Locate the cell with the specified text and output its (x, y) center coordinate. 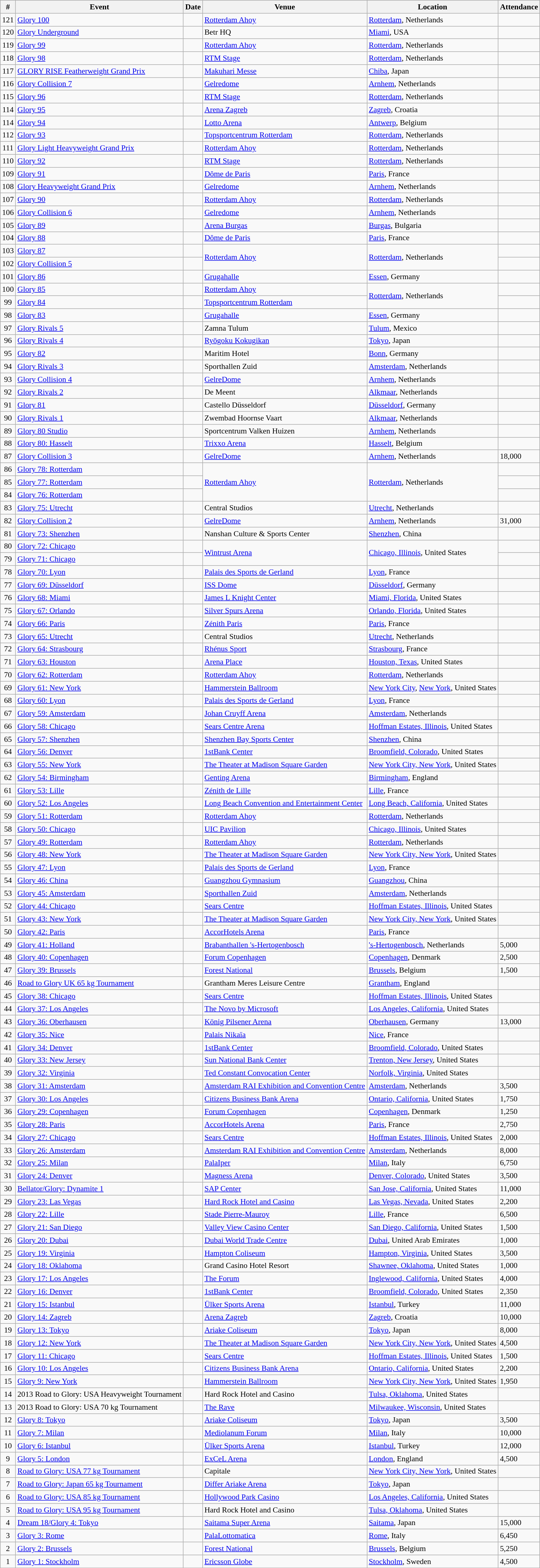
48 (8, 957)
56 (8, 855)
2013 Road to Glory: USA Heavyweight Tournament (100, 1395)
Glory 9: New York (100, 1382)
64 (8, 752)
Glory 21: San Diego (100, 1228)
Glory 35: Nice (100, 1035)
Wintrust Arena (285, 552)
Orlando, Florida, United States (433, 611)
75 (8, 611)
94 (8, 367)
34 (8, 1137)
Chiba, Japan (433, 71)
Rome, Italy (433, 1536)
1,950 (519, 1382)
PalaIper (285, 1163)
Saitama, Japan (433, 1523)
93 (8, 379)
4,000 (519, 1279)
Grand Casino Hotel Resort (285, 1266)
104 (8, 238)
Glory 89 (100, 225)
79 (8, 559)
Glory 17: Los Angeles (100, 1279)
Road to Glory: USA 85 kg Tournament (100, 1497)
Glory 8: Tokyo (100, 1420)
Glory Collision 6 (100, 212)
Glory 83 (100, 315)
39 (8, 1073)
112 (8, 135)
ExCeL Arena (285, 1459)
35 (8, 1125)
12 (8, 1420)
Glory 66: Paris (100, 624)
88 (8, 444)
18 (8, 1343)
63 (8, 765)
Glory 59: Amsterdam (100, 714)
23 (8, 1279)
PalaLottomatica (285, 1536)
Capitale (285, 1471)
21 (8, 1304)
Glory Light Heavyweight Grand Prix (100, 148)
Las Vegas, Nevada, United States (433, 1202)
25 (8, 1253)
81 (8, 534)
Houston, Texas, United States (433, 662)
1 (8, 1562)
61 (8, 790)
ISS Dome (285, 585)
86 (8, 470)
Glory 57: Shenzhen (100, 739)
42 (8, 1035)
GLORY RISE Featherweight Grand Prix (100, 71)
Glory 28: Paris (100, 1125)
96 (8, 341)
13 (8, 1407)
13,000 (519, 1022)
Glory 15: Istanbul (100, 1304)
Glory 36: Oberhausen (100, 1022)
Glory 87 (100, 251)
Grantham Meres Leisure Centre (285, 983)
89 (8, 431)
Palais Nikaïa (285, 1035)
18,000 (519, 457)
Glory 47: Lyon (100, 868)
# (8, 7)
Glory 68: Miami (100, 598)
San Jose, California, United States (433, 1189)
Guangzhou Gymnasium (285, 881)
100 (8, 290)
69 (8, 688)
115 (8, 97)
Glory 33: New Jersey (100, 1060)
10 (8, 1446)
Road to Glory: USA 95 kg Tournament (100, 1510)
Glory 11: Chicago (100, 1356)
Bellator/Glory: Dynamite 1 (100, 1189)
85 (8, 482)
Glory 100 (100, 20)
22 (8, 1292)
Glory 67: Orlando (100, 611)
Glory 10: Los Angeles (100, 1369)
Norfolk, Virginia, United States (433, 1073)
65 (8, 739)
67 (8, 714)
Glory 32: Virginia (100, 1073)
Glory 41: Holland (100, 945)
Silver Spurs Arena (285, 611)
45 (8, 996)
Glory 90 (100, 200)
Glory 82 (100, 354)
2 (8, 1549)
Glory 76: Rotterdam (100, 495)
108 (8, 187)
98 (8, 315)
Brabanthallen 's-Hertogenbosch (285, 945)
Hollywood Park Casino (285, 1497)
76 (8, 598)
8 (8, 1471)
5 (8, 1510)
Glory 70: Lyon (100, 572)
Glory 98 (100, 58)
Glory 58: Chicago (100, 726)
Glory 91 (100, 174)
Glory 55: New York (100, 765)
Nanshan Culture & Sports Center (285, 534)
Inglewood, California, United States (433, 1279)
49 (8, 945)
15,000 (519, 1523)
77 (8, 585)
Glory 94 (100, 123)
Glory Rivals 1 (100, 418)
Date (193, 7)
's-Hertogenbosch, Netherlands (433, 945)
Glory Underground (100, 32)
Glory 72: Chicago (100, 546)
116 (8, 84)
Glory 65: Utrecht (100, 637)
Johan Cruyff Arena (285, 714)
6 (8, 1497)
Road to Glory: Japan 65 kg Tournament (100, 1484)
3 (8, 1536)
43 (8, 1022)
Glory 64: Strasbourg (100, 649)
Magness Arena (285, 1176)
Venue (285, 7)
6,500 (519, 1215)
Glory 96 (100, 97)
111 (8, 148)
38 (8, 1086)
5,000 (519, 945)
Betr HQ (285, 32)
San Diego, California, United States (433, 1228)
Glory 99 (100, 45)
Glory 23: Las Vegas (100, 1202)
Glory 12: New York (100, 1343)
Oberhausen, Germany (433, 1022)
Glory 5: London (100, 1459)
106 (8, 212)
Shawnee, Oklahoma, United States (433, 1266)
Sportcentrum Valken Huizen (285, 431)
73 (8, 637)
Glory 14: Zagreb (100, 1317)
Differ Ariake Arena (285, 1484)
König Pilsener Arena (285, 1022)
Arena Burgas (285, 225)
80 (8, 546)
Glory 25: Milan (100, 1163)
Bonn, Germany (433, 354)
47 (8, 970)
Glory 85 (100, 290)
92 (8, 392)
Sun National Bank Center (285, 1060)
19 (8, 1330)
109 (8, 174)
Dream 18/Glory 4: Tokyo (100, 1523)
66 (8, 726)
2013 Road to Glory: USA 70 kg Tournament (100, 1407)
Glory 80: Hasselt (100, 444)
Saitama Super Arena (285, 1523)
99 (8, 303)
Glory 31: Amsterdam (100, 1086)
Glory 78: Rotterdam (100, 470)
Road to Glory UK 65 kg Tournament (100, 983)
Glory 22: Lille (100, 1215)
74 (8, 624)
Glory 30: Los Angeles (100, 1099)
Glory 45: Amsterdam (100, 893)
Glory 40: Copenhagen (100, 957)
Zénith Paris (285, 624)
82 (8, 521)
Castello Düsseldorf (285, 405)
83 (8, 508)
Long Beach Convention and Entertainment Center (285, 803)
117 (8, 71)
110 (8, 161)
Glory 88 (100, 238)
Grantham, England (433, 983)
Zwembad Hoornse Vaart (285, 418)
Glory 61: New York (100, 688)
12,000 (519, 1446)
27 (8, 1228)
Valley View Casino Center (285, 1228)
Glory 37: Los Angeles (100, 1009)
Long Beach, California, United States (433, 803)
Glory 86 (100, 277)
Glory 18: Oklahoma (100, 1266)
Glory 60: Lyon (100, 701)
Glory 3: Rome (100, 1536)
118 (8, 58)
31,000 (519, 521)
Glory 1: Stockholm (100, 1562)
Glory 13: Tokyo (100, 1330)
Glory 20: Dubai (100, 1240)
Maritim Hotel (285, 354)
31 (8, 1176)
Location (433, 7)
Glory 71: Chicago (100, 559)
Glory 26: Amsterdam (100, 1150)
Shenzhen Bay Sports Center (285, 739)
Mediolanum Forum (285, 1433)
Attendance (519, 7)
16 (8, 1369)
Event (100, 7)
Glory 38: Chicago (100, 996)
95 (8, 354)
Rhénus Sport (285, 649)
Glory 49: Rotterdam (100, 842)
Glory 39: Brussels (100, 970)
James L Knight Center (285, 598)
Glory Collision 5 (100, 264)
84 (8, 495)
Glory 84 (100, 303)
Glory 52: Los Angeles (100, 803)
2,000 (519, 1137)
15 (8, 1382)
Glory Rivals 5 (100, 328)
52 (8, 906)
Glory Heavyweight Grand Prix (100, 187)
17 (8, 1356)
4 (8, 1523)
Glory 51: Rotterdam (100, 816)
The Rave (285, 1407)
70 (8, 675)
Ryōgoku Kokugikan (285, 341)
The Novo by Microsoft (285, 1009)
120 (8, 32)
Glory 80 Studio (100, 431)
Makuhari Messe (285, 71)
51 (8, 919)
40 (8, 1060)
Glory 44: Chicago (100, 906)
UIC Pavilion (285, 829)
Glory 62: Rotterdam (100, 675)
Hampton, Virginia, United States (433, 1253)
5,250 (519, 1549)
Glory Rivals 4 (100, 341)
Glory 19: Virginia (100, 1253)
Glory 56: Denver (100, 752)
2,750 (519, 1125)
Stockholm, Sweden (433, 1562)
1,750 (519, 1099)
Lotto Arena (285, 123)
Glory 54: Birmingham (100, 778)
Glory 69: Düsseldorf (100, 585)
105 (8, 225)
107 (8, 200)
14 (8, 1395)
Glory Rivals 3 (100, 367)
97 (8, 328)
Glory 81 (100, 405)
Glory 63: Houston (100, 662)
Glory 16: Denver (100, 1292)
62 (8, 778)
119 (8, 45)
Glory Collision 4 (100, 379)
2,350 (519, 1292)
68 (8, 701)
SAP Center (285, 1189)
Glory 53: Lille (100, 790)
58 (8, 829)
59 (8, 816)
9 (8, 1459)
Dubai World Trade Centre (285, 1240)
29 (8, 1202)
20 (8, 1317)
Glory 42: Paris (100, 932)
Milwaukee, Wisconsin, United States (433, 1407)
6,750 (519, 1163)
24 (8, 1266)
Glory Rivals 2 (100, 392)
Arena Place (285, 662)
2,500 (519, 957)
Trenton, New Jersey, United States (433, 1060)
Strasbourg, France (433, 649)
The Forum (285, 1279)
Miami, USA (433, 32)
36 (8, 1112)
Glory 27: Chicago (100, 1137)
Glory 92 (100, 161)
Nice, France (433, 1035)
32 (8, 1163)
Glory 48: New York (100, 855)
60 (8, 803)
121 (8, 20)
Glory 43: New York (100, 919)
90 (8, 418)
Dubai, United Arab Emirates (433, 1240)
Glory Collision 3 (100, 457)
Antwerp, Belgium (433, 123)
Sears Centre Arena (285, 726)
Glory 29: Copenhagen (100, 1112)
Burgas, Bulgaria (433, 225)
Ericsson Globe (285, 1562)
Miami, Florida, United States (433, 598)
Guangzhou, China (433, 881)
Glory 2: Brussels (100, 1549)
Zénith de Lille (285, 790)
Glory 34: Denver (100, 1048)
44 (8, 1009)
Glory Collision 7 (100, 84)
41 (8, 1048)
91 (8, 405)
De Meent (285, 392)
Genting Arena (285, 778)
87 (8, 457)
102 (8, 264)
33 (8, 1150)
55 (8, 868)
Hasselt, Belgium (433, 444)
Glory 7: Milan (100, 1433)
Stade Pierre-Mauroy (285, 1215)
London, England (433, 1459)
78 (8, 572)
Glory 73: Shenzhen (100, 534)
72 (8, 649)
Denver, Colorado, United States (433, 1176)
Glory 75: Utrecht (100, 508)
Glory 50: Chicago (100, 829)
Tulum, Mexico (433, 328)
57 (8, 842)
46 (8, 983)
Glory Collision 2 (100, 521)
Road to Glory: USA 77 kg Tournament (100, 1471)
54 (8, 881)
Glory 6: Istanbul (100, 1446)
101 (8, 277)
30 (8, 1189)
Glory 24: Denver (100, 1176)
Glory 46: China (100, 881)
26 (8, 1240)
Zamna Tulum (285, 328)
Glory 95 (100, 110)
Glory 93 (100, 135)
Glory 77: Rotterdam (100, 482)
7 (8, 1484)
Ted Constant Convocation Center (285, 1073)
11 (8, 1433)
28 (8, 1215)
50 (8, 932)
Hampton Coliseum (285, 1253)
1,250 (519, 1112)
Trixxo Arena (285, 444)
Birmingham, England (433, 778)
103 (8, 251)
37 (8, 1099)
6,450 (519, 1536)
53 (8, 893)
71 (8, 662)
